Return [x, y] of the center of cell containing provided text 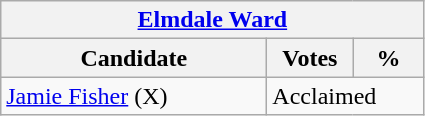
Candidate [134, 58]
Acclaimed [346, 96]
Jamie Fisher (X) [134, 96]
Elmdale Ward [212, 20]
% [388, 58]
Votes [310, 58]
